Find where the given text appears and provide that cell's center as [x, y] coordinate. 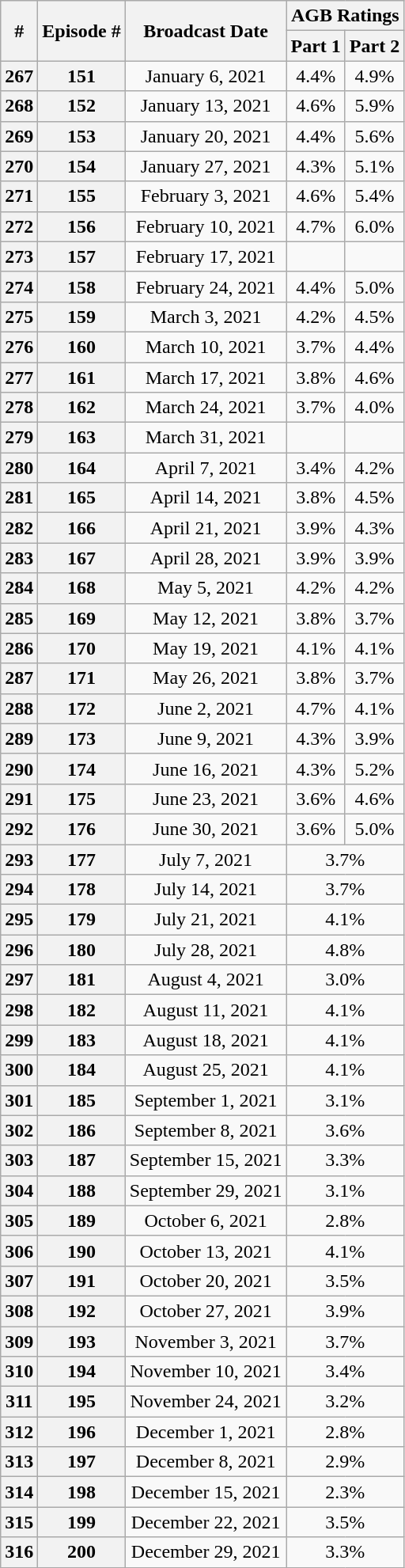
295 [19, 920]
Part 1 [316, 46]
July 21, 2021 [206, 920]
166 [81, 528]
268 [19, 106]
284 [19, 588]
152 [81, 106]
165 [81, 498]
April 28, 2021 [206, 558]
302 [19, 1130]
November 24, 2021 [206, 1402]
279 [19, 438]
159 [81, 317]
293 [19, 859]
June 23, 2021 [206, 799]
January 6, 2021 [206, 76]
170 [81, 648]
307 [19, 1281]
August 18, 2021 [206, 1040]
177 [81, 859]
198 [81, 1492]
286 [19, 648]
September 29, 2021 [206, 1190]
273 [19, 256]
309 [19, 1342]
June 16, 2021 [206, 769]
289 [19, 738]
March 24, 2021 [206, 408]
October 6, 2021 [206, 1221]
March 10, 2021 [206, 347]
164 [81, 468]
May 12, 2021 [206, 618]
303 [19, 1160]
# [19, 31]
January 27, 2021 [206, 166]
Episode # [81, 31]
300 [19, 1070]
154 [81, 166]
July 14, 2021 [206, 890]
4.0% [374, 408]
August 11, 2021 [206, 1010]
5.1% [374, 166]
305 [19, 1221]
September 1, 2021 [206, 1100]
June 30, 2021 [206, 829]
November 3, 2021 [206, 1342]
292 [19, 829]
5.9% [374, 106]
January 20, 2021 [206, 136]
March 31, 2021 [206, 438]
158 [81, 287]
5.6% [374, 136]
April 14, 2021 [206, 498]
AGB Ratings [345, 16]
287 [19, 678]
311 [19, 1402]
296 [19, 950]
185 [81, 1100]
196 [81, 1432]
282 [19, 528]
171 [81, 678]
August 25, 2021 [206, 1070]
312 [19, 1432]
290 [19, 769]
169 [81, 618]
August 4, 2021 [206, 980]
October 27, 2021 [206, 1311]
March 17, 2021 [206, 378]
310 [19, 1372]
301 [19, 1100]
February 10, 2021 [206, 226]
December 8, 2021 [206, 1462]
5.2% [374, 769]
160 [81, 347]
306 [19, 1251]
April 7, 2021 [206, 468]
183 [81, 1040]
176 [81, 829]
September 15, 2021 [206, 1160]
274 [19, 287]
267 [19, 76]
3.2% [345, 1402]
February 24, 2021 [206, 287]
276 [19, 347]
October 13, 2021 [206, 1251]
199 [81, 1522]
Part 2 [374, 46]
4.9% [374, 76]
195 [81, 1402]
314 [19, 1492]
272 [19, 226]
178 [81, 890]
315 [19, 1522]
277 [19, 378]
200 [81, 1552]
February 3, 2021 [206, 196]
162 [81, 408]
190 [81, 1251]
155 [81, 196]
157 [81, 256]
6.0% [374, 226]
192 [81, 1311]
269 [19, 136]
Broadcast Date [206, 31]
313 [19, 1462]
December 1, 2021 [206, 1432]
December 15, 2021 [206, 1492]
January 13, 2021 [206, 106]
161 [81, 378]
May 5, 2021 [206, 588]
188 [81, 1190]
May 26, 2021 [206, 678]
December 22, 2021 [206, 1522]
May 19, 2021 [206, 648]
174 [81, 769]
March 3, 2021 [206, 317]
179 [81, 920]
February 17, 2021 [206, 256]
July 28, 2021 [206, 950]
173 [81, 738]
280 [19, 468]
308 [19, 1311]
298 [19, 1010]
163 [81, 438]
186 [81, 1130]
184 [81, 1070]
156 [81, 226]
180 [81, 950]
4.8% [345, 950]
175 [81, 799]
187 [81, 1160]
October 20, 2021 [206, 1281]
278 [19, 408]
168 [81, 588]
5.4% [374, 196]
194 [81, 1372]
304 [19, 1190]
285 [19, 618]
191 [81, 1281]
299 [19, 1040]
December 29, 2021 [206, 1552]
3.0% [345, 980]
283 [19, 558]
2.9% [345, 1462]
275 [19, 317]
294 [19, 890]
181 [81, 980]
288 [19, 708]
182 [81, 1010]
June 9, 2021 [206, 738]
June 2, 2021 [206, 708]
July 7, 2021 [206, 859]
281 [19, 498]
270 [19, 166]
2.3% [345, 1492]
316 [19, 1552]
271 [19, 196]
151 [81, 76]
291 [19, 799]
297 [19, 980]
November 10, 2021 [206, 1372]
April 21, 2021 [206, 528]
172 [81, 708]
189 [81, 1221]
153 [81, 136]
167 [81, 558]
193 [81, 1342]
197 [81, 1462]
September 8, 2021 [206, 1130]
